Identify which cell holds the provided text, then report its [X, Y] central coordinate. 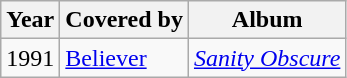
Sanity Obscure [266, 58]
1991 [30, 58]
Year [30, 20]
Believer [124, 58]
Covered by [124, 20]
Album [266, 20]
